Determine the (X, Y) coordinate at the center of the cell enclosing the given text.  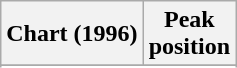
Chart (1996) (72, 34)
Peakposition (189, 34)
